Return (X, Y) of the center of cell containing provided text 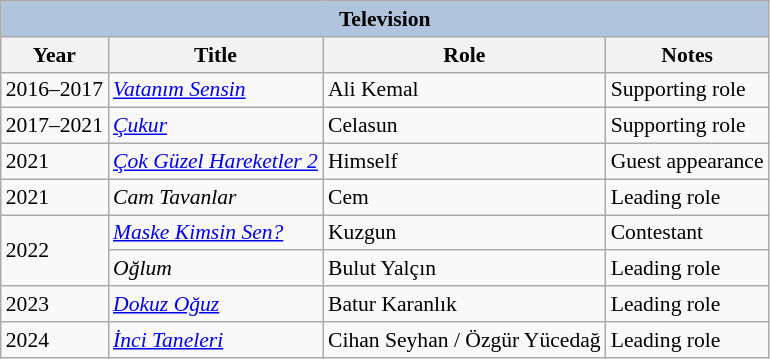
Title (216, 55)
Cem (464, 197)
Guest appearance (688, 162)
Notes (688, 55)
Maske Kimsin Sen? (216, 233)
Cihan Seyhan / Özgür Yücedağ (464, 340)
2016–2017 (54, 90)
Bulut Yalçın (464, 269)
Year (54, 55)
İnci Taneleri (216, 340)
2017–2021 (54, 126)
Cam Tavanlar (216, 197)
Ali Kemal (464, 90)
Dokuz Oğuz (216, 304)
Kuzgun (464, 233)
Çok Güzel Hareketler 2 (216, 162)
Contestant (688, 233)
Oğlum (216, 269)
Vatanım Sensin (216, 90)
2024 (54, 340)
Himself (464, 162)
Television (385, 19)
Çukur (216, 126)
Batur Karanlık (464, 304)
Celasun (464, 126)
2023 (54, 304)
Role (464, 55)
2022 (54, 250)
